Provide the [x, y] coordinate of the cell's center where the given text is located.  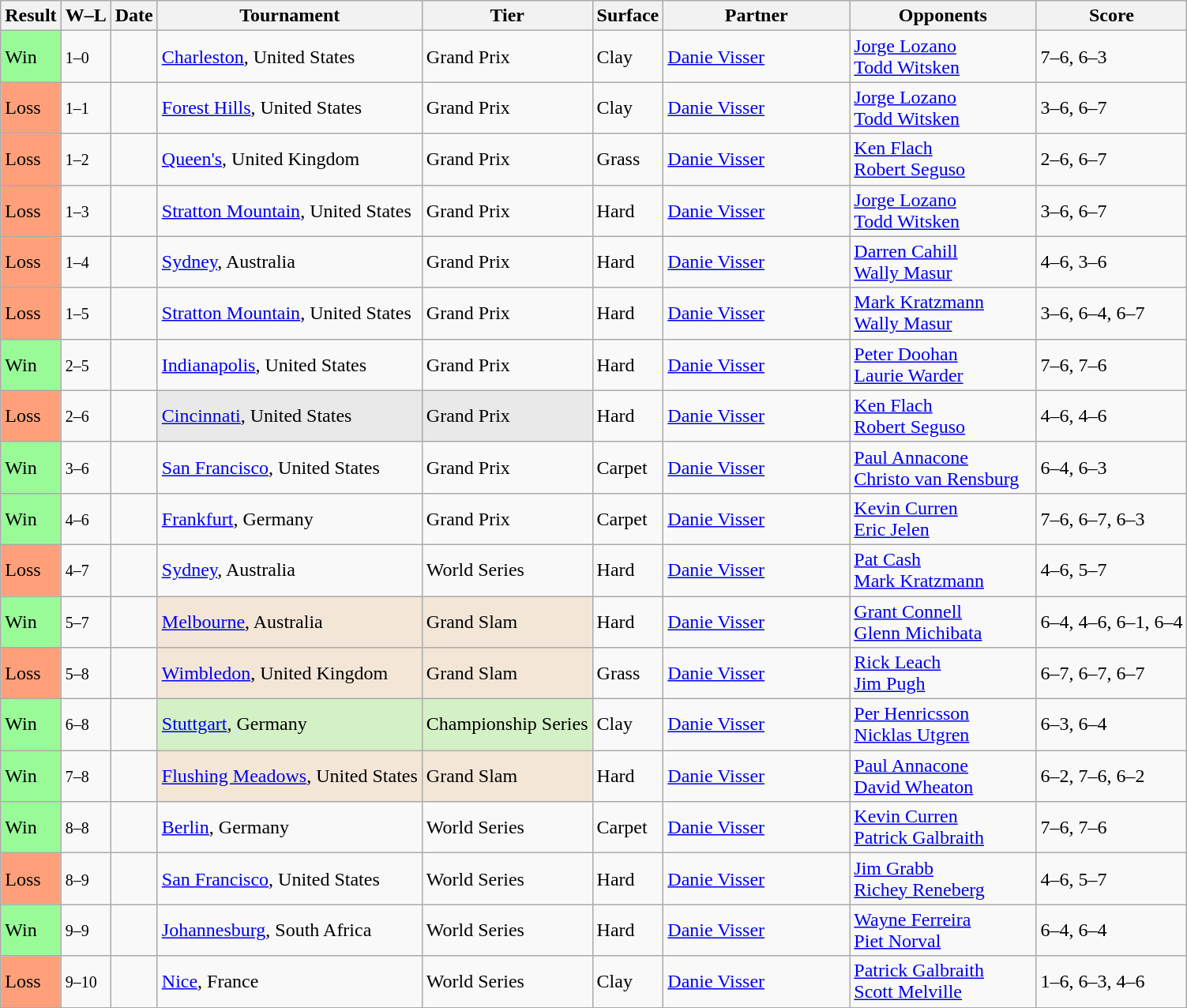
6–7, 6–7, 6–7 [1112, 673]
Berlin, Germany [289, 828]
Wimbledon, United Kingdom [289, 673]
Championship Series [507, 725]
Pat Cash Mark Kratzmann [943, 570]
Score [1112, 16]
2–6, 6–7 [1112, 160]
1–5 [85, 313]
7–6, 6–3 [1112, 57]
7–8 [85, 776]
Grant Connell Glenn Michibata [943, 621]
3–6 [85, 468]
Opponents [943, 16]
6–2, 7–6, 6–2 [1112, 776]
4–6 [85, 518]
4–7 [85, 570]
Peter Doohan Laurie Warder [943, 365]
Kevin Curren Patrick Galbraith [943, 828]
Per Henricsson Nicklas Utgren [943, 725]
Stuttgart, Germany [289, 725]
Cincinnati, United States [289, 416]
Patrick Galbraith Scott Melville [943, 981]
Kevin Curren Eric Jelen [943, 518]
2–5 [85, 365]
6–4, 4–6, 6–1, 6–4 [1112, 621]
6–4, 6–3 [1112, 468]
Queen's, United Kingdom [289, 160]
Indianapolis, United States [289, 365]
9–10 [85, 981]
Jim Grabb Richey Reneberg [943, 878]
5–8 [85, 673]
Mark Kratzmann Wally Masur [943, 313]
8–8 [85, 828]
Surface [628, 16]
1–1 [85, 107]
4–6, 3–6 [1112, 262]
Forest Hills, United States [289, 107]
Result [31, 16]
7–6, 6–7, 6–3 [1112, 518]
Paul Annacone David Wheaton [943, 776]
4–6, 4–6 [1112, 416]
Frankfurt, Germany [289, 518]
Melbourne, Australia [289, 621]
1–0 [85, 57]
Flushing Meadows, United States [289, 776]
Paul Annacone Christo van Rensburg [943, 468]
1–2 [85, 160]
W–L [85, 16]
8–9 [85, 878]
3–6, 6–4, 6–7 [1112, 313]
Tournament [289, 16]
Tier [507, 16]
6–4, 6–4 [1112, 931]
9–9 [85, 931]
Charleston, United States [289, 57]
Date [134, 16]
1–4 [85, 262]
6–8 [85, 725]
1–6, 6–3, 4–6 [1112, 981]
Rick Leach Jim Pugh [943, 673]
Nice, France [289, 981]
1–3 [85, 210]
5–7 [85, 621]
Wayne Ferreira Piet Norval [943, 931]
Partner [757, 16]
2–6 [85, 416]
Darren Cahill Wally Masur [943, 262]
Johannesburg, South Africa [289, 931]
6–3, 6–4 [1112, 725]
